Return the (x, y) coordinate for the center point of the cell that contains the specified text.  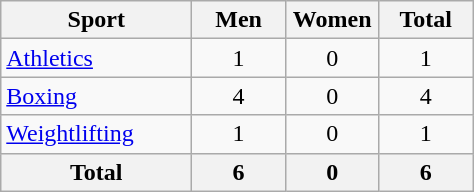
Athletics (96, 58)
Weightlifting (96, 134)
Sport (96, 20)
Women (332, 20)
Boxing (96, 96)
Men (239, 20)
